From the cell containing the given text, extract its center point as [x, y] coordinate. 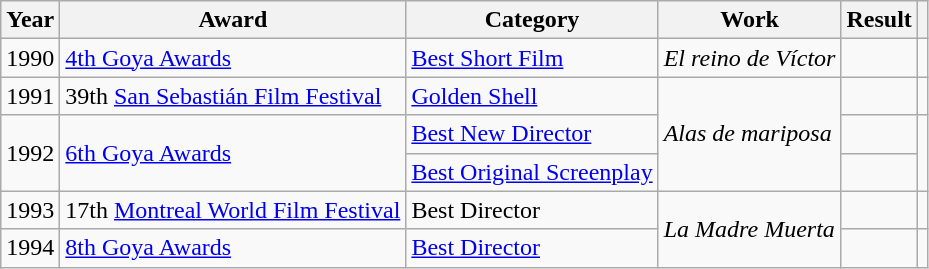
17th Montreal World Film Festival [233, 210]
1994 [30, 248]
4th Goya Awards [233, 58]
Alas de mariposa [750, 134]
Year [30, 20]
Best Short Film [532, 58]
Golden Shell [532, 96]
Work [750, 20]
Best New Director [532, 134]
1991 [30, 96]
Best Original Screenplay [532, 172]
1993 [30, 210]
Result [879, 20]
El reino de Víctor [750, 58]
8th Goya Awards [233, 248]
La Madre Muerta [750, 229]
Category [532, 20]
39th San Sebastián Film Festival [233, 96]
1990 [30, 58]
Award [233, 20]
6th Goya Awards [233, 153]
1992 [30, 153]
